Capture the cell that displays the provided text and extract its (X, Y) central coordinate. 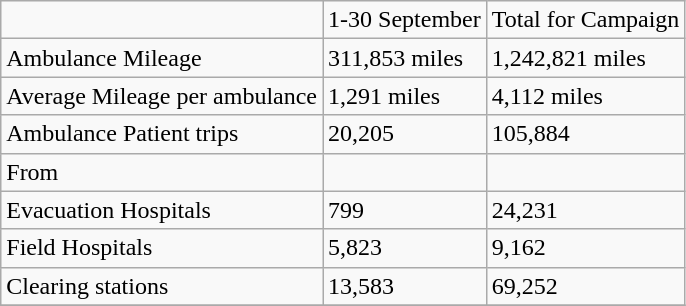
Average Mileage per ambulance (162, 96)
799 (405, 210)
4,112 miles (586, 96)
Total for Campaign (586, 20)
105,884 (586, 134)
9,162 (586, 248)
24,231 (586, 210)
5,823 (405, 248)
Clearing stations (162, 286)
69,252 (586, 286)
1,242,821 miles (586, 58)
Ambulance Mileage (162, 58)
13,583 (405, 286)
311,853 miles (405, 58)
Evacuation Hospitals (162, 210)
Ambulance Patient trips (162, 134)
1-30 September (405, 20)
From (162, 172)
1,291 miles (405, 96)
20,205 (405, 134)
Field Hospitals (162, 248)
